Locate the cell with the specified text and output its [X, Y] center coordinate. 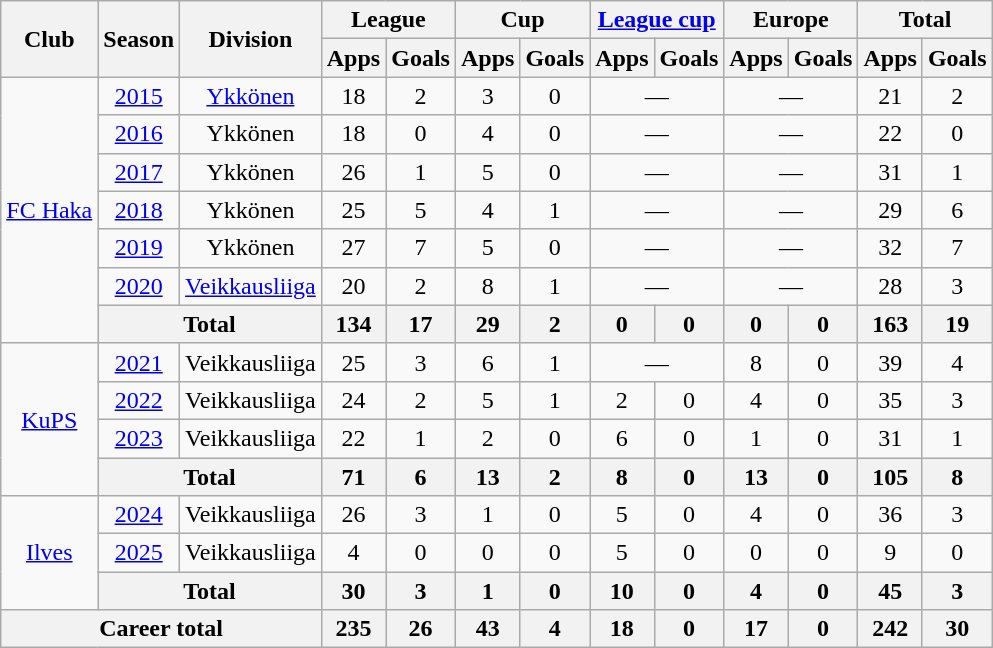
2021 [139, 362]
League cup [657, 20]
43 [487, 629]
2018 [139, 210]
163 [890, 324]
134 [353, 324]
20 [353, 286]
KuPS [50, 419]
27 [353, 248]
Career total [162, 629]
2019 [139, 248]
21 [890, 96]
35 [890, 400]
League [388, 20]
2022 [139, 400]
2016 [139, 134]
39 [890, 362]
2024 [139, 515]
10 [622, 591]
Europe [791, 20]
Cup [522, 20]
2023 [139, 438]
2017 [139, 172]
Club [50, 39]
24 [353, 400]
Season [139, 39]
2015 [139, 96]
2020 [139, 286]
45 [890, 591]
FC Haka [50, 210]
Ilves [50, 553]
105 [890, 477]
19 [957, 324]
9 [890, 553]
71 [353, 477]
28 [890, 286]
32 [890, 248]
36 [890, 515]
2025 [139, 553]
235 [353, 629]
242 [890, 629]
Division [251, 39]
